Identify which cell holds the provided text, then report its [x, y] central coordinate. 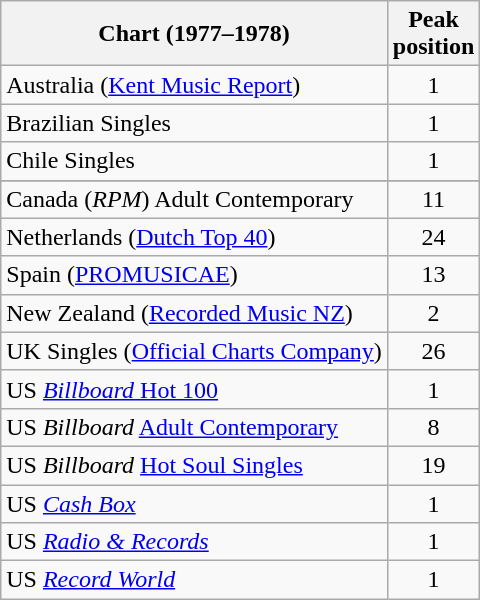
Peakposition [433, 34]
Canada (RPM) Adult Contemporary [194, 199]
US Radio & Records [194, 542]
US Billboard Hot 100 [194, 389]
19 [433, 465]
Chile Singles [194, 161]
2 [433, 313]
Australia (Kent Music Report) [194, 85]
11 [433, 199]
US Billboard Hot Soul Singles [194, 465]
24 [433, 237]
26 [433, 351]
US Billboard Adult Contemporary [194, 427]
Chart (1977–1978) [194, 34]
8 [433, 427]
US Cash Box [194, 503]
US Record World [194, 580]
Brazilian Singles [194, 123]
New Zealand (Recorded Music NZ) [194, 313]
Spain (PROMUSICAE) [194, 275]
UK Singles (Official Charts Company) [194, 351]
Netherlands (Dutch Top 40) [194, 237]
13 [433, 275]
